Return (X, Y) of the center of cell containing provided text 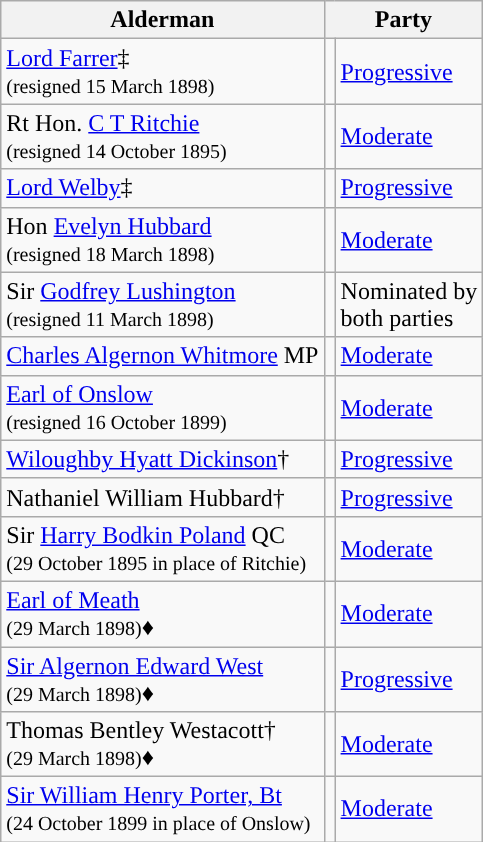
Earl of Onslow(resigned 16 October 1899) (162, 408)
Lord Farrer‡(resigned 15 March 1898) (162, 72)
Nominated by both parties (409, 304)
Hon Evelyn Hubbard(resigned 18 March 1898) (162, 240)
Sir Algernon Edward West(29 March 1898)♦ (162, 678)
Sir William Henry Porter, Bt(24 October 1899 in place of Onslow) (162, 810)
Sir Harry Bodkin Poland QC(29 October 1895 in place of Ritchie) (162, 548)
Alderman (162, 20)
Sir Godfrey Lushington(resigned 11 March 1898) (162, 304)
Lord Welby‡ (162, 188)
Nathaniel William Hubbard† (162, 497)
Wiloughby Hyatt Dickinson† (162, 459)
Rt Hon. C T Ritchie(resigned 14 October 1895) (162, 136)
Thomas Bentley Westacott†(29 March 1898)♦ (162, 744)
Charles Algernon Whitmore MP (162, 356)
Party (404, 20)
Earl of Meath(29 March 1898)♦ (162, 614)
